Determine the [X, Y] coordinate at the center of the cell enclosing the given text.  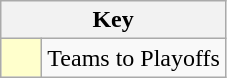
Teams to Playoffs [134, 58]
Key [114, 20]
